Output the [X, Y] coordinate of the center of the cell containing the given text.  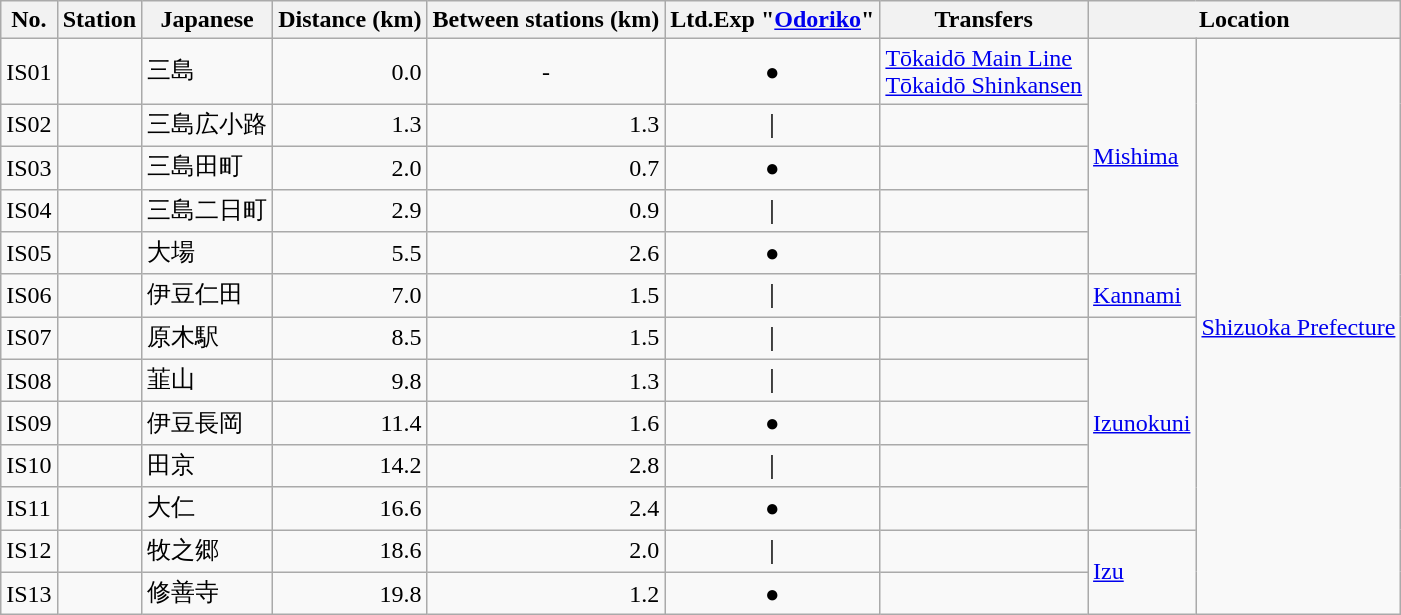
18.6 [350, 552]
14.2 [350, 466]
牧之郷 [208, 552]
9.8 [350, 380]
田京 [208, 466]
IS12 [29, 552]
IS06 [29, 296]
IS10 [29, 466]
IS09 [29, 424]
0.9 [546, 210]
三島 [208, 72]
大仁 [208, 508]
Shizuoka Prefecture [1298, 327]
IS01 [29, 72]
IS03 [29, 168]
Station [99, 20]
2.8 [546, 466]
修善寺 [208, 594]
- [546, 72]
IS02 [29, 126]
0.7 [546, 168]
三島二日町 [208, 210]
8.5 [350, 338]
7.0 [350, 296]
三島田町 [208, 168]
原木駅 [208, 338]
Izunokuni [1142, 424]
IS11 [29, 508]
韮山 [208, 380]
5.5 [350, 254]
Tōkaidō Main LineTōkaidō Shinkansen [984, 72]
Izu [1142, 572]
No. [29, 20]
伊豆仁田 [208, 296]
2.9 [350, 210]
1.2 [546, 594]
0.0 [350, 72]
1.6 [546, 424]
19.8 [350, 594]
2.6 [546, 254]
Distance (km) [350, 20]
Location [1244, 20]
16.6 [350, 508]
伊豆長岡 [208, 424]
IS13 [29, 594]
Ltd.Exp "Odoriko" [772, 20]
Mishima [1142, 156]
IS07 [29, 338]
IS04 [29, 210]
IS05 [29, 254]
Japanese [208, 20]
三島広小路 [208, 126]
大場 [208, 254]
Kannami [1142, 296]
Transfers [984, 20]
11.4 [350, 424]
2.4 [546, 508]
Between stations (km) [546, 20]
IS08 [29, 380]
